Search for the cell housing the specified text and yield its (X, Y) center coordinate. 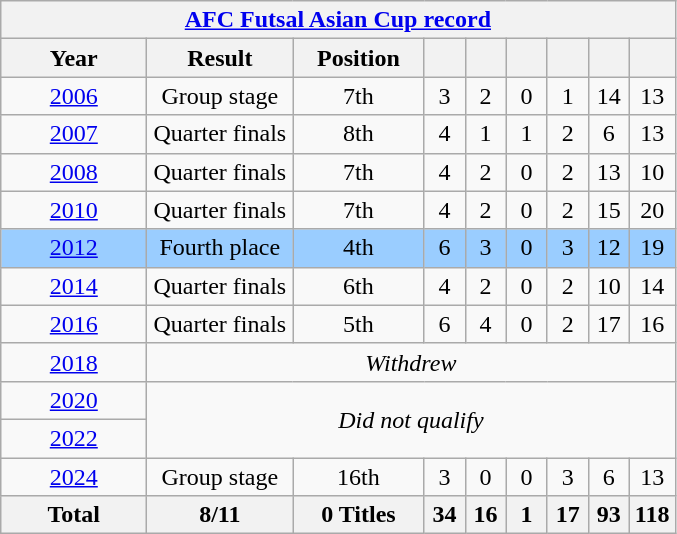
2007 (74, 134)
2018 (74, 362)
2022 (74, 438)
Did not qualify (411, 419)
12 (608, 248)
16th (358, 477)
2012 (74, 248)
2006 (74, 96)
19 (652, 248)
15 (608, 210)
2010 (74, 210)
Total (74, 515)
93 (608, 515)
4th (358, 248)
20 (652, 210)
Fourth place (220, 248)
Year (74, 58)
2016 (74, 324)
0 Titles (358, 515)
AFC Futsal Asian Cup record (338, 20)
Result (220, 58)
34 (444, 515)
Withdrew (411, 362)
118 (652, 515)
5th (358, 324)
2024 (74, 477)
8/11 (220, 515)
6th (358, 286)
2014 (74, 286)
2020 (74, 400)
8th (358, 134)
Position (358, 58)
2008 (74, 172)
